From the cell containing the given text, extract its center point as [x, y] coordinate. 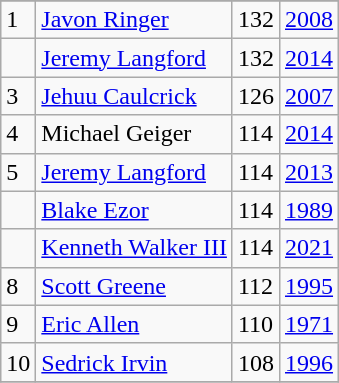
1971 [308, 324]
108 [256, 362]
126 [256, 96]
110 [256, 324]
2013 [308, 172]
Michael Geiger [134, 134]
Kenneth Walker III [134, 248]
3 [18, 96]
Sedrick Irvin [134, 362]
Javon Ringer [134, 20]
Jehuu Caulcrick [134, 96]
2021 [308, 248]
2007 [308, 96]
4 [18, 134]
112 [256, 286]
2008 [308, 20]
9 [18, 324]
Scott Greene [134, 286]
Eric Allen [134, 324]
8 [18, 286]
1 [18, 20]
5 [18, 172]
10 [18, 362]
Blake Ezor [134, 210]
1996 [308, 362]
1995 [308, 286]
1989 [308, 210]
